Extract the (X, Y) coordinate from the center of the cell holding the provided text.  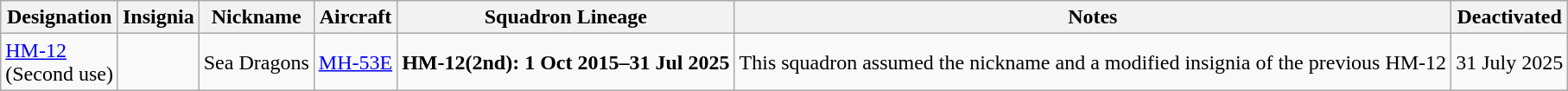
This squadron assumed the nickname and a modified insignia of the previous HM-12 (1093, 62)
Designation (60, 17)
Nickname (256, 17)
31 July 2025 (1510, 62)
Sea Dragons (256, 62)
Notes (1093, 17)
Squadron Lineage (566, 17)
HM-12(2nd): 1 Oct 2015–31 Jul 2025 (566, 62)
HM-12(Second use) (60, 62)
Aircraft (355, 17)
Insignia (158, 17)
Deactivated (1510, 17)
MH-53E (355, 62)
